Determine the [x, y] coordinate at the center of the cell enclosing the given text.  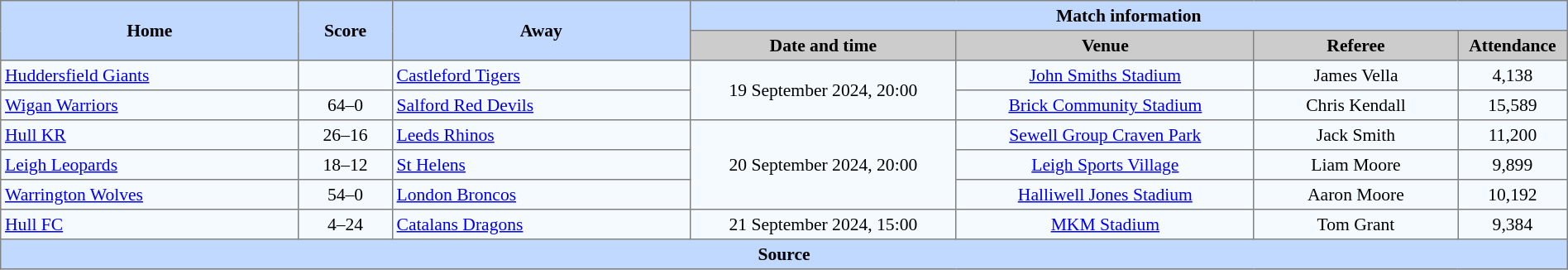
9,899 [1513, 165]
Aaron Moore [1355, 195]
Sewell Group Craven Park [1105, 135]
Referee [1355, 46]
Venue [1105, 46]
Away [541, 31]
Catalans Dragons [541, 224]
Hull KR [150, 135]
Jack Smith [1355, 135]
Leeds Rhinos [541, 135]
Leigh Sports Village [1105, 165]
Liam Moore [1355, 165]
18–12 [346, 165]
Tom Grant [1355, 224]
11,200 [1513, 135]
15,589 [1513, 105]
9,384 [1513, 224]
Leigh Leopards [150, 165]
John Smiths Stadium [1105, 75]
Chris Kendall [1355, 105]
Home [150, 31]
19 September 2024, 20:00 [823, 90]
26–16 [346, 135]
Castleford Tigers [541, 75]
Brick Community Stadium [1105, 105]
St Helens [541, 165]
20 September 2024, 20:00 [823, 165]
Source [784, 254]
Score [346, 31]
Salford Red Devils [541, 105]
Date and time [823, 46]
4,138 [1513, 75]
Huddersfield Giants [150, 75]
10,192 [1513, 195]
Attendance [1513, 46]
Wigan Warriors [150, 105]
21 September 2024, 15:00 [823, 224]
London Broncos [541, 195]
Match information [1128, 16]
4–24 [346, 224]
Warrington Wolves [150, 195]
James Vella [1355, 75]
64–0 [346, 105]
MKM Stadium [1105, 224]
Hull FC [150, 224]
Halliwell Jones Stadium [1105, 195]
54–0 [346, 195]
